Search for the cell housing the specified text and yield its (x, y) center coordinate. 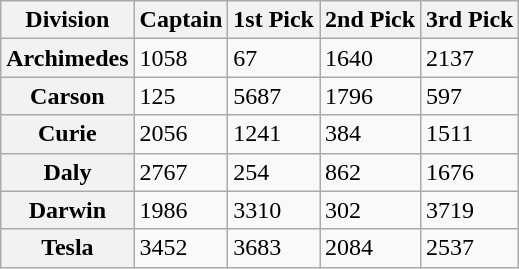
Curie (68, 134)
Daly (68, 172)
Tesla (68, 248)
3452 (181, 248)
67 (274, 58)
302 (370, 210)
1676 (470, 172)
5687 (274, 96)
2056 (181, 134)
Carson (68, 96)
384 (370, 134)
Darwin (68, 210)
1st Pick (274, 20)
3310 (274, 210)
1796 (370, 96)
2084 (370, 248)
Captain (181, 20)
1241 (274, 134)
1986 (181, 210)
3683 (274, 248)
2537 (470, 248)
254 (274, 172)
2nd Pick (370, 20)
3719 (470, 210)
1511 (470, 134)
125 (181, 96)
Archimedes (68, 58)
2137 (470, 58)
Division (68, 20)
1058 (181, 58)
597 (470, 96)
862 (370, 172)
1640 (370, 58)
3rd Pick (470, 20)
2767 (181, 172)
